Extract the [X, Y] coordinate from the center of the cell holding the provided text.  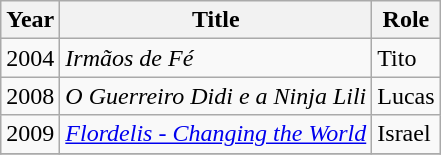
Title [216, 20]
Lucas [406, 96]
Israel [406, 134]
Irmãos de Fé [216, 58]
Tito [406, 58]
Flordelis - Changing the World [216, 134]
2009 [30, 134]
2008 [30, 96]
2004 [30, 58]
Year [30, 20]
Role [406, 20]
O Guerreiro Didi e a Ninja Lili [216, 96]
